For the text-containing cell, return its midpoint in [X, Y] coordinate format. 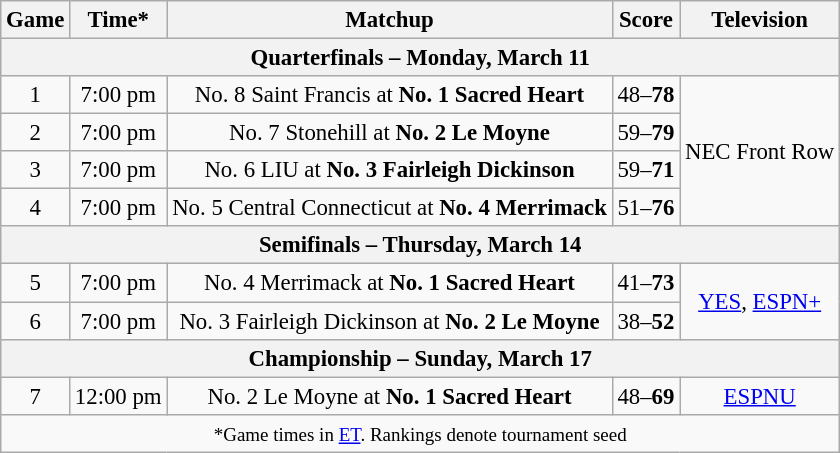
4 [36, 208]
ESPNU [760, 396]
Game [36, 20]
1 [36, 95]
NEC Front Row [760, 151]
12:00 pm [118, 396]
48–78 [646, 95]
No. 8 Saint Francis at No. 1 Sacred Heart [390, 95]
Quarterfinals – Monday, March 11 [420, 58]
Matchup [390, 20]
3 [36, 170]
51–76 [646, 208]
*Game times in ET. Rankings denote tournament seed [420, 433]
Time* [118, 20]
2 [36, 133]
No. 2 Le Moyne at No. 1 Sacred Heart [390, 396]
59–71 [646, 170]
59–79 [646, 133]
Championship – Sunday, March 17 [420, 358]
38–52 [646, 321]
No. 6 LIU at No. 3 Fairleigh Dickinson [390, 170]
Score [646, 20]
7 [36, 396]
No. 4 Merrimack at No. 1 Sacred Heart [390, 283]
48–69 [646, 396]
No. 5 Central Connecticut at No. 4 Merrimack [390, 208]
No. 7 Stonehill at No. 2 Le Moyne [390, 133]
41–73 [646, 283]
6 [36, 321]
Semifinals – Thursday, March 14 [420, 245]
Television [760, 20]
YES, ESPN+ [760, 302]
No. 3 Fairleigh Dickinson at No. 2 Le Moyne [390, 321]
5 [36, 283]
